Find where the given text appears and provide that cell's center as [X, Y] coordinate. 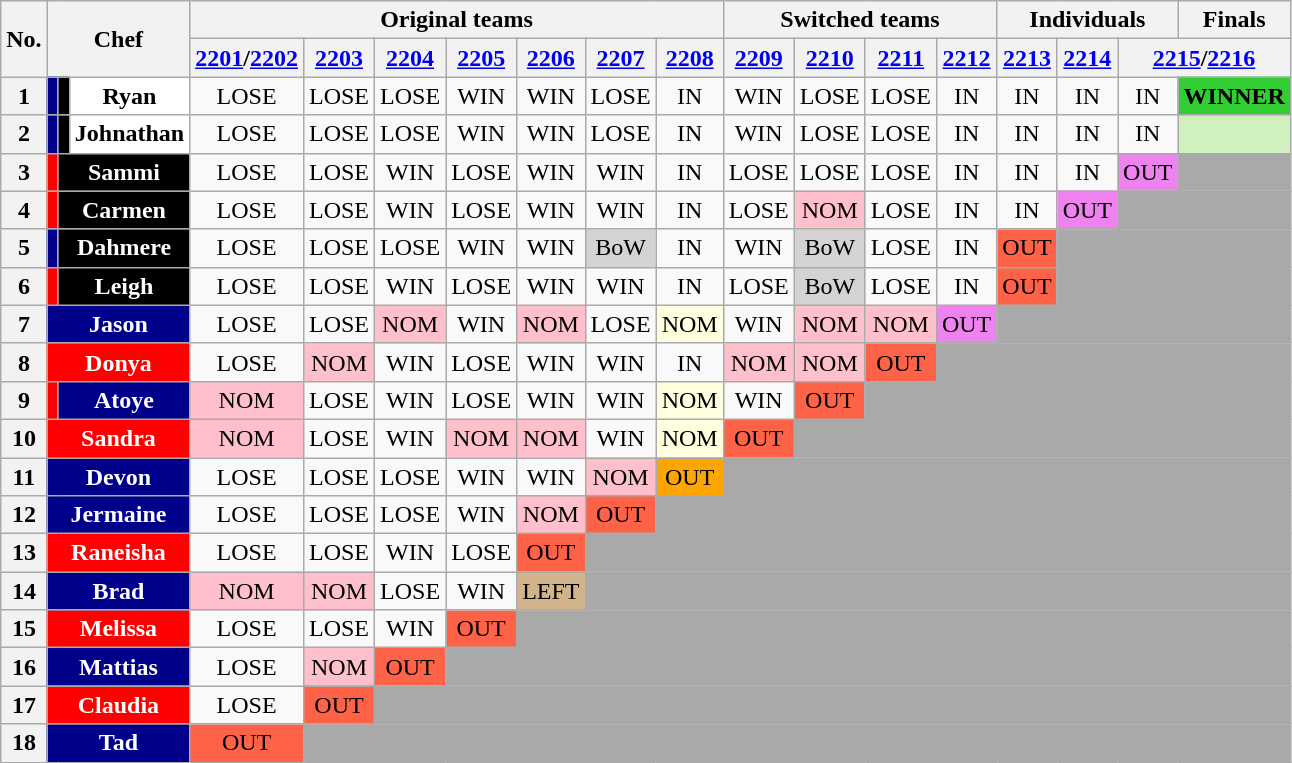
No. [24, 39]
Devon [118, 477]
2215/2216 [1204, 58]
Leigh [124, 286]
14 [24, 591]
2206 [551, 58]
Brad [118, 591]
2205 [482, 58]
Chef [118, 39]
2 [24, 134]
5 [24, 248]
Finals [1234, 20]
Switched teams [860, 20]
2210 [830, 58]
Melissa [118, 629]
2207 [620, 58]
2211 [900, 58]
2208 [690, 58]
9 [24, 400]
Carmen [124, 210]
Claudia [118, 705]
17 [24, 705]
13 [24, 553]
12 [24, 515]
3 [24, 172]
10 [24, 438]
2212 [966, 58]
Ryan [129, 96]
Dahmere [124, 248]
2209 [758, 58]
Jason [118, 324]
2214 [1087, 58]
Jermaine [118, 515]
Atoye [124, 400]
4 [24, 210]
Mattias [118, 667]
15 [24, 629]
8 [24, 362]
16 [24, 667]
Tad [118, 743]
LEFT [551, 591]
Raneisha [118, 553]
18 [24, 743]
2203 [338, 58]
6 [24, 286]
WINNER [1234, 96]
Sandra [118, 438]
Original teams [456, 20]
7 [24, 324]
11 [24, 477]
Donya [118, 362]
2213 [1027, 58]
1 [24, 96]
Individuals [1088, 20]
Sammi [124, 172]
2201/2202 [247, 58]
Johnathan [129, 134]
2204 [410, 58]
